Search for the cell housing the specified text and yield its (x, y) center coordinate. 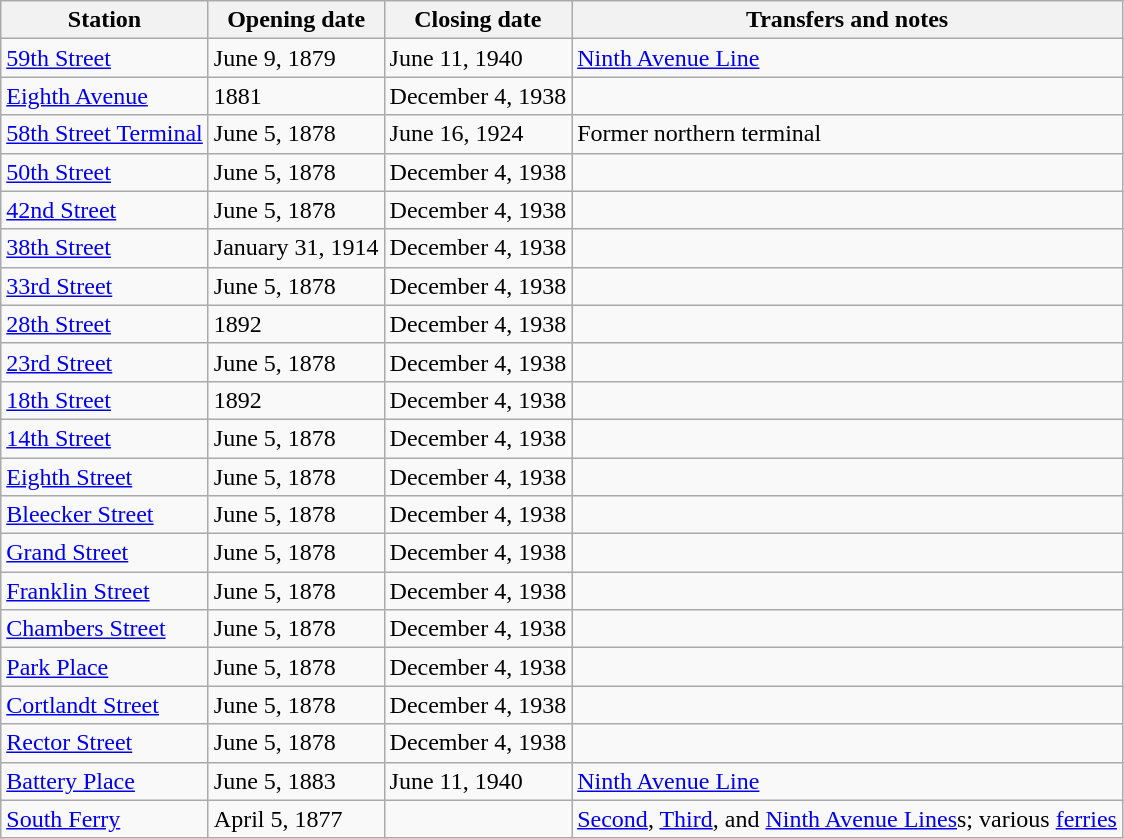
23rd Street (105, 362)
April 5, 1877 (296, 819)
Bleecker Street (105, 515)
Battery Place (105, 781)
June 5, 1883 (296, 781)
Eighth Street (105, 477)
Second, Third, and Ninth Avenue Liness; various ferries (848, 819)
Opening date (296, 20)
42nd Street (105, 210)
33rd Street (105, 286)
Chambers Street (105, 629)
14th Street (105, 438)
18th Street (105, 400)
Transfers and notes (848, 20)
38th Street (105, 248)
28th Street (105, 324)
Eighth Avenue (105, 96)
Former northern terminal (848, 134)
Park Place (105, 667)
Rector Street (105, 743)
Franklin Street (105, 591)
Station (105, 20)
1881 (296, 96)
Grand Street (105, 553)
January 31, 1914 (296, 248)
Closing date (478, 20)
Cortlandt Street (105, 705)
50th Street (105, 172)
June 16, 1924 (478, 134)
58th Street Terminal (105, 134)
South Ferry (105, 819)
59th Street (105, 58)
June 9, 1879 (296, 58)
